Identify which cell holds the provided text, then report its [x, y] central coordinate. 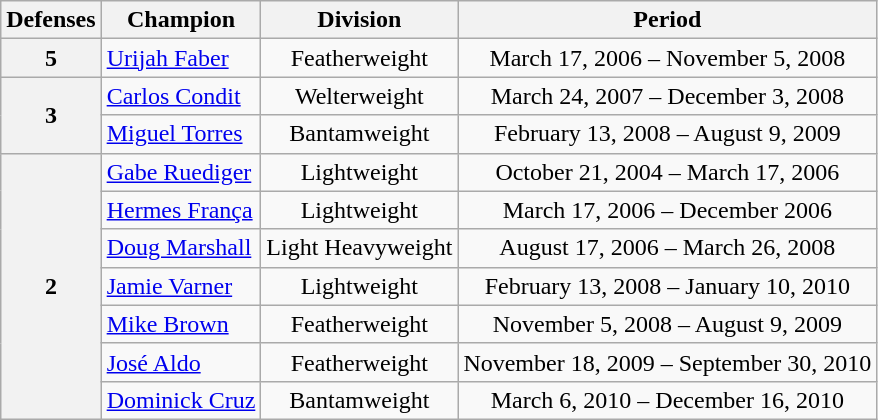
2 [51, 286]
February 13, 2008 – January 10, 2010 [668, 286]
Hermes França [181, 210]
Champion [181, 20]
February 13, 2008 – August 9, 2009 [668, 134]
Defenses [51, 20]
Period [668, 20]
October 21, 2004 – March 17, 2006 [668, 172]
March 17, 2006 – December 2006 [668, 210]
March 6, 2010 – December 16, 2010 [668, 400]
August 17, 2006 – March 26, 2008 [668, 248]
Carlos Condit [181, 96]
Mike Brown [181, 324]
March 24, 2007 – December 3, 2008 [668, 96]
March 17, 2006 – November 5, 2008 [668, 58]
Light Heavyweight [360, 248]
Doug Marshall [181, 248]
José Aldo [181, 362]
Gabe Ruediger [181, 172]
3 [51, 115]
November 5, 2008 – August 9, 2009 [668, 324]
Jamie Varner [181, 286]
5 [51, 58]
Urijah Faber [181, 58]
Division [360, 20]
Welterweight [360, 96]
November 18, 2009 – September 30, 2010 [668, 362]
Miguel Torres [181, 134]
Dominick Cruz [181, 400]
